Search for the cell housing the specified text and yield its [X, Y] center coordinate. 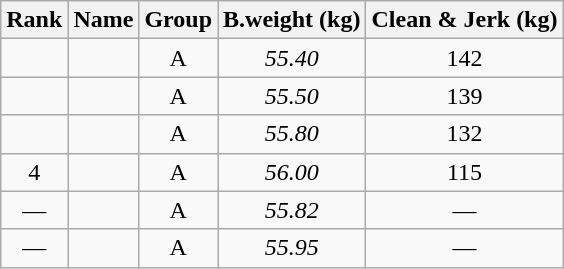
132 [464, 134]
4 [34, 172]
B.weight (kg) [292, 20]
55.82 [292, 210]
Rank [34, 20]
139 [464, 96]
56.00 [292, 172]
142 [464, 58]
55.80 [292, 134]
Clean & Jerk (kg) [464, 20]
55.40 [292, 58]
55.50 [292, 96]
115 [464, 172]
Group [178, 20]
55.95 [292, 248]
Name [104, 20]
